Determine the [X, Y] coordinate at the center of the cell enclosing the given text.  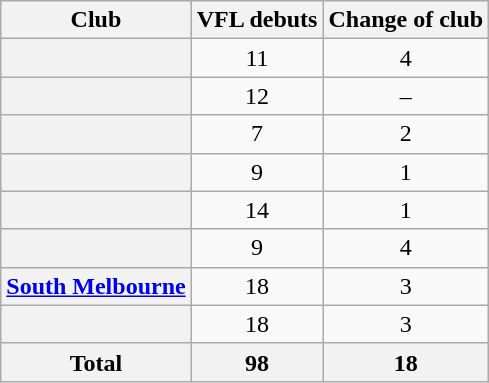
Change of club [406, 20]
11 [257, 58]
98 [257, 362]
12 [257, 96]
2 [406, 134]
Club [96, 20]
VFL debuts [257, 20]
Total [96, 362]
– [406, 96]
South Melbourne [96, 286]
14 [257, 210]
7 [257, 134]
